Output the [x, y] coordinate of the center of the cell containing the given text.  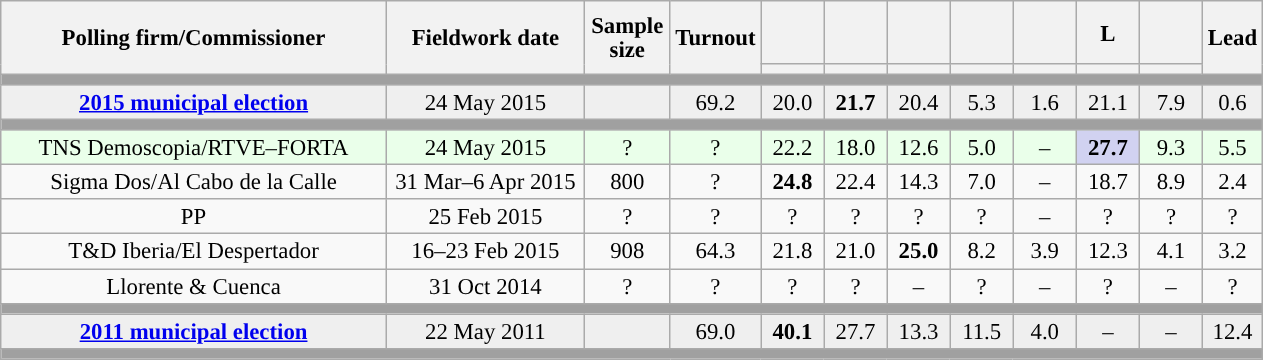
Polling firm/Commissioner [194, 38]
69.2 [716, 102]
64.3 [716, 252]
69.0 [716, 332]
Lead [1232, 38]
40.1 [792, 332]
31 Oct 2014 [485, 286]
Turnout [716, 38]
18.7 [1108, 182]
12.4 [1232, 332]
0.6 [1232, 102]
5.0 [982, 148]
Llorente & Cuenca [194, 286]
2.4 [1232, 182]
Sigma Dos/Al Cabo de la Calle [194, 182]
4.0 [1044, 332]
3.9 [1044, 252]
25 Feb 2015 [485, 218]
22.2 [792, 148]
22.4 [856, 182]
18.0 [856, 148]
7.0 [982, 182]
20.0 [792, 102]
21.8 [792, 252]
TNS Demoscopia/RTVE–FORTA [194, 148]
908 [627, 252]
5.3 [982, 102]
9.3 [1170, 148]
Sample size [627, 38]
12.3 [1108, 252]
31 Mar–6 Apr 2015 [485, 182]
20.4 [918, 102]
8.9 [1170, 182]
14.3 [918, 182]
PP [194, 218]
11.5 [982, 332]
12.6 [918, 148]
21.7 [856, 102]
4.1 [1170, 252]
Fieldwork date [485, 38]
5.5 [1232, 148]
21.0 [856, 252]
16–23 Feb 2015 [485, 252]
13.3 [918, 332]
24.8 [792, 182]
22 May 2011 [485, 332]
3.2 [1232, 252]
2011 municipal election [194, 332]
2015 municipal election [194, 102]
800 [627, 182]
7.9 [1170, 102]
T&D Iberia/El Despertador [194, 252]
L [1108, 32]
25.0 [918, 252]
8.2 [982, 252]
21.1 [1108, 102]
1.6 [1044, 102]
